Determine the (X, Y) coordinate at the center of the cell enclosing the given text.  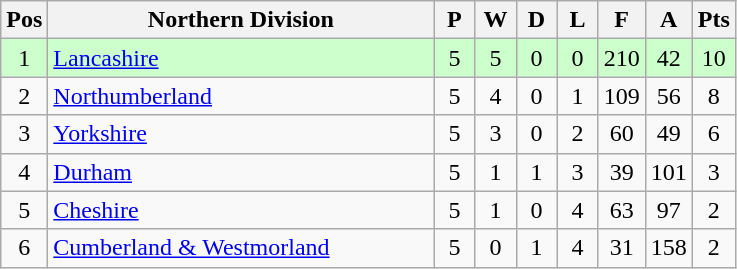
Durham (241, 172)
Pos (24, 20)
F (622, 20)
P (454, 20)
49 (668, 134)
Yorkshire (241, 134)
Lancashire (241, 58)
W (496, 20)
101 (668, 172)
L (578, 20)
63 (622, 210)
10 (714, 58)
Pts (714, 20)
60 (622, 134)
D (536, 20)
A (668, 20)
210 (622, 58)
158 (668, 248)
109 (622, 96)
31 (622, 248)
Cumberland & Westmorland (241, 248)
56 (668, 96)
8 (714, 96)
42 (668, 58)
Cheshire (241, 210)
Northern Division (241, 20)
97 (668, 210)
Northumberland (241, 96)
39 (622, 172)
